Return [x, y] of the center of cell containing provided text 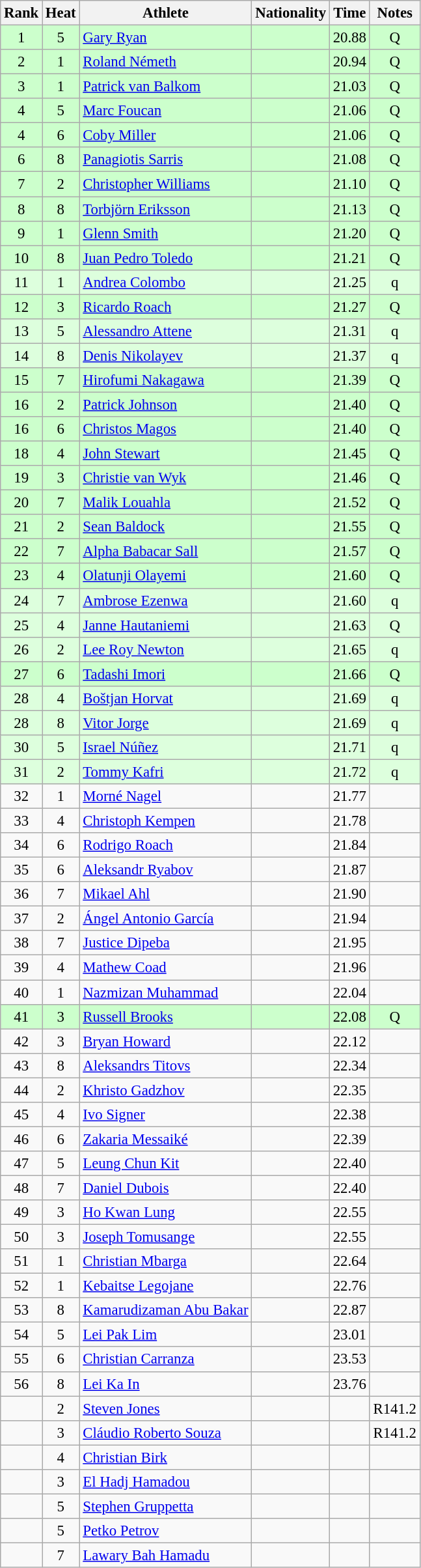
30 [21, 748]
Bryan Howard [165, 1041]
27 [21, 674]
24 [21, 600]
21.95 [349, 944]
21.10 [349, 184]
El Hadj Hamadou [165, 1482]
Ho Kwan Lung [165, 1212]
Ricardo Roach [165, 307]
Andrea Colombo [165, 282]
20.94 [349, 62]
20 [21, 503]
Khristo Gadzhov [165, 1090]
Torbjörn Eriksson [165, 209]
21.65 [349, 649]
Notes [394, 13]
45 [21, 1115]
21.72 [349, 772]
Denis Nikolayev [165, 356]
Morné Nagel [165, 796]
Christie van Wyk [165, 478]
Nationality [290, 13]
9 [21, 233]
Christian Carranza [165, 1360]
Tadashi Imori [165, 674]
22.87 [349, 1310]
Heat [61, 13]
Israel Núñez [165, 748]
Janne Hautaniemi [165, 625]
23.53 [349, 1360]
Vitor Jorge [165, 723]
21 [21, 527]
22.08 [349, 1016]
55 [21, 1360]
50 [21, 1237]
Glenn Smith [165, 233]
21.31 [349, 331]
10 [21, 258]
41 [21, 1016]
21.71 [349, 748]
26 [21, 649]
32 [21, 796]
21.25 [349, 282]
Roland Németh [165, 62]
Alpha Babacar Sall [165, 552]
48 [21, 1188]
23 [21, 576]
Kebaitse Legojane [165, 1286]
25 [21, 625]
Boštjan Horvat [165, 699]
42 [21, 1041]
47 [21, 1164]
22.39 [349, 1139]
Petko Petrov [165, 1531]
Malik Louahla [165, 503]
36 [21, 894]
21.78 [349, 821]
Christian Birk [165, 1457]
John Stewart [165, 454]
Justice Dipeba [165, 944]
Christoph Kempen [165, 821]
Gary Ryan [165, 38]
Mathew Coad [165, 968]
52 [21, 1286]
20.88 [349, 38]
Aleksandrs Titovs [165, 1065]
Christos Magos [165, 429]
21.66 [349, 674]
21.94 [349, 919]
Coby Miller [165, 135]
39 [21, 968]
21.46 [349, 478]
38 [21, 944]
22.64 [349, 1261]
Time [349, 13]
18 [21, 454]
21.39 [349, 380]
Juan Pedro Toledo [165, 258]
21.13 [349, 209]
21.27 [349, 307]
23.76 [349, 1384]
22.35 [349, 1090]
40 [21, 992]
Russell Brooks [165, 1016]
53 [21, 1310]
22.34 [349, 1065]
19 [21, 478]
49 [21, 1212]
Lei Pak Lim [165, 1335]
Ambrose Ezenwa [165, 600]
Rank [21, 13]
Alessandro Attene [165, 331]
Kamarudizaman Abu Bakar [165, 1310]
Christopher Williams [165, 184]
46 [21, 1139]
Joseph Tomusange [165, 1237]
Sean Baldock [165, 527]
21.45 [349, 454]
21.96 [349, 968]
Ángel Antonio García [165, 919]
34 [21, 845]
21.20 [349, 233]
37 [21, 919]
Lee Roy Newton [165, 649]
Nazmizan Muhammad [165, 992]
Rodrigo Roach [165, 845]
21.37 [349, 356]
22.04 [349, 992]
Leung Chun Kit [165, 1164]
21.84 [349, 845]
21.55 [349, 527]
Hirofumi Nakagawa [165, 380]
35 [21, 870]
Zakaria Messaiké [165, 1139]
54 [21, 1335]
43 [21, 1065]
Steven Jones [165, 1408]
56 [21, 1384]
21.77 [349, 796]
21.63 [349, 625]
Panagiotis Sarris [165, 160]
22.12 [349, 1041]
Lei Ka In [165, 1384]
Ivo Signer [165, 1115]
44 [21, 1090]
Lawary Bah Hamadu [165, 1555]
22 [21, 552]
Patrick van Balkom [165, 87]
21.52 [349, 503]
Olatunji Olayemi [165, 576]
Mikael Ahl [165, 894]
21.21 [349, 258]
Athlete [165, 13]
Aleksandr Ryabov [165, 870]
21.08 [349, 160]
51 [21, 1261]
33 [21, 821]
22.76 [349, 1286]
21.57 [349, 552]
Stephen Gruppetta [165, 1506]
21.90 [349, 894]
Patrick Johnson [165, 404]
Cláudio Roberto Souza [165, 1433]
14 [21, 356]
13 [21, 331]
21.03 [349, 87]
Marc Foucan [165, 111]
Daniel Dubois [165, 1188]
22.38 [349, 1115]
Tommy Kafri [165, 772]
Christian Mbarga [165, 1261]
31 [21, 772]
12 [21, 307]
21.87 [349, 870]
11 [21, 282]
23.01 [349, 1335]
15 [21, 380]
